Return the (x, y) coordinate for the center point of the cell that contains the specified text.  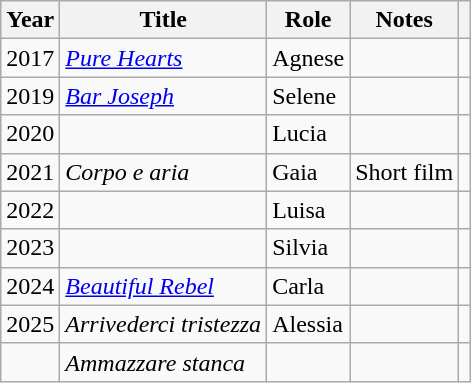
Ammazzare stanca (164, 362)
Arrivederci tristezza (164, 324)
Title (164, 20)
Notes (404, 20)
2023 (30, 248)
Role (308, 20)
2017 (30, 58)
2020 (30, 134)
2024 (30, 286)
2025 (30, 324)
2021 (30, 172)
Alessia (308, 324)
Carla (308, 286)
Short film (404, 172)
Beautiful Rebel (164, 286)
Luisa (308, 210)
Corpo e aria (164, 172)
Bar Joseph (164, 96)
Year (30, 20)
Gaia (308, 172)
Pure Hearts (164, 58)
Lucia (308, 134)
2019 (30, 96)
Silvia (308, 248)
2022 (30, 210)
Agnese (308, 58)
Selene (308, 96)
